Identify which cell holds the provided text, then report its [x, y] central coordinate. 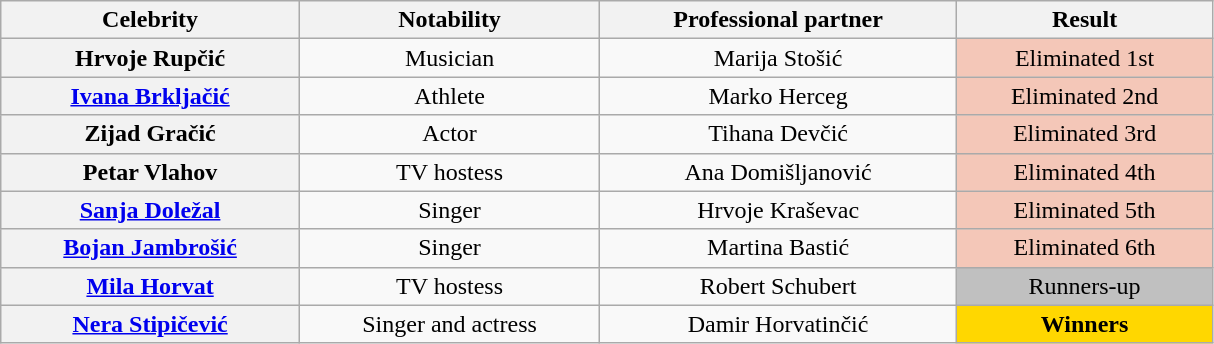
Eliminated 2nd [1084, 96]
Robert Schubert [778, 286]
Athlete [449, 96]
Mila Horvat [150, 286]
Result [1084, 20]
Sanja Doležal [150, 210]
Runners-up [1084, 286]
Celebrity [150, 20]
Martina Bastić [778, 248]
Damir Horvatinčić [778, 324]
Actor [449, 134]
Notability [449, 20]
Hrvoje Rupčić [150, 58]
Marko Herceg [778, 96]
Nera Stipičević [150, 324]
Hrvoje Kraševac [778, 210]
Singer and actress [449, 324]
Ivana Brkljačić [150, 96]
Eliminated 5th [1084, 210]
Winners [1084, 324]
Zijad Gračić [150, 134]
Tihana Devčić [778, 134]
Eliminated 1st [1084, 58]
Musician [449, 58]
Eliminated 6th [1084, 248]
Ana Domišljanović [778, 172]
Bojan Jambrošić [150, 248]
Eliminated 4th [1084, 172]
Eliminated 3rd [1084, 134]
Professional partner [778, 20]
Petar Vlahov [150, 172]
Marija Stošić [778, 58]
